Locate the cell with the specified text and output its [X, Y] center coordinate. 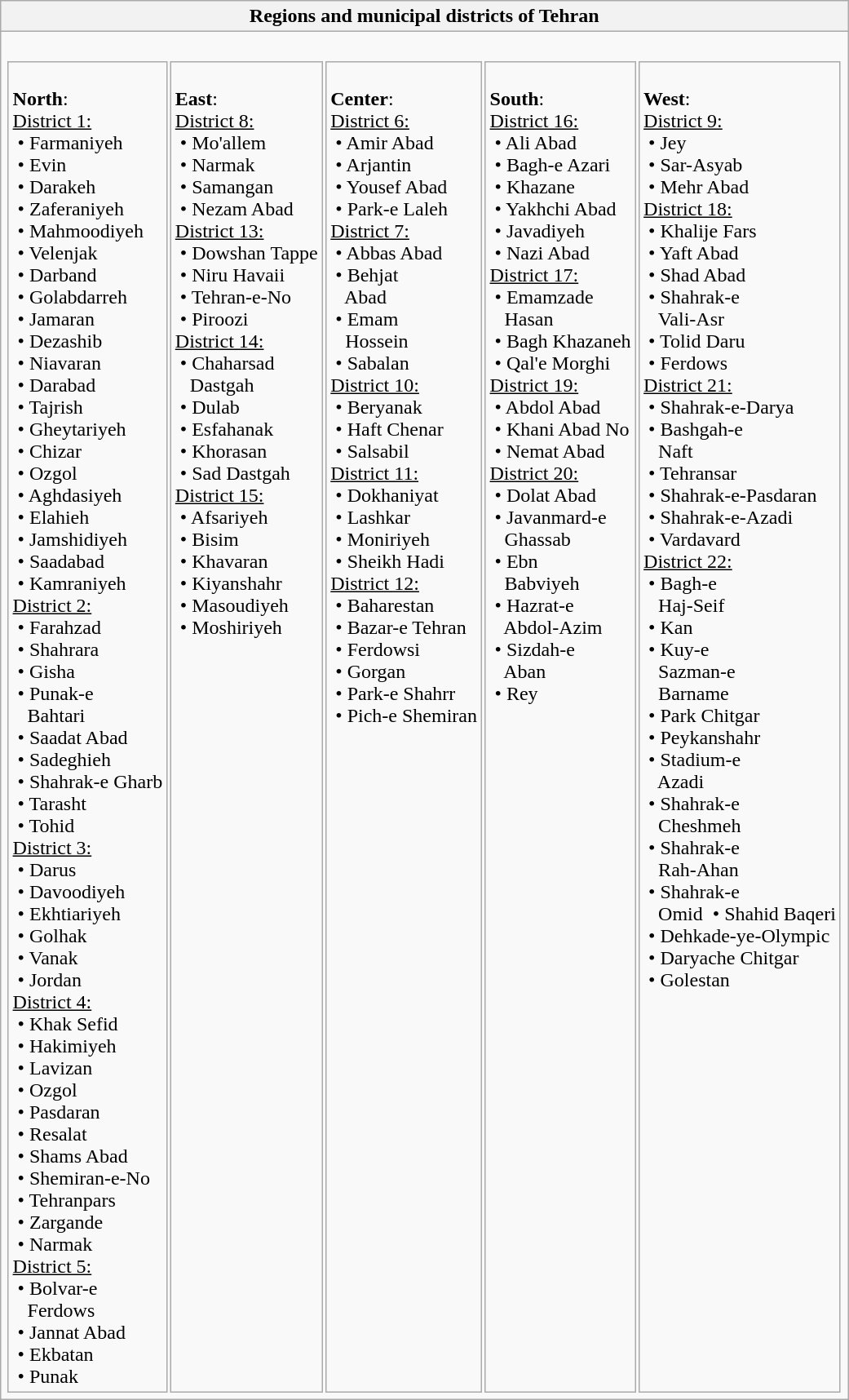
Regions and municipal districts of Tehran [424, 16]
